Scan for the cell matching the given text and deliver its (x, y) coordinate at center. 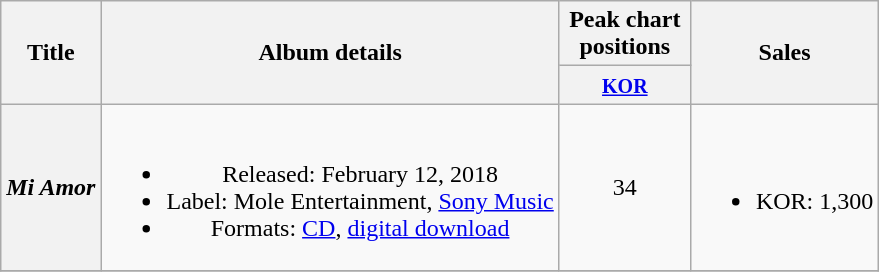
Peak chart positions (624, 34)
Mi Amor (51, 188)
Sales (784, 52)
Title (51, 52)
Released: February 12, 2018Label: Mole Entertainment, Sony MusicFormats: CD, digital download (330, 188)
34 (624, 188)
KOR: 1,300 (784, 188)
KOR (624, 85)
Album details (330, 52)
